Return the (X, Y) coordinate for the center point of the cell that contains the specified text.  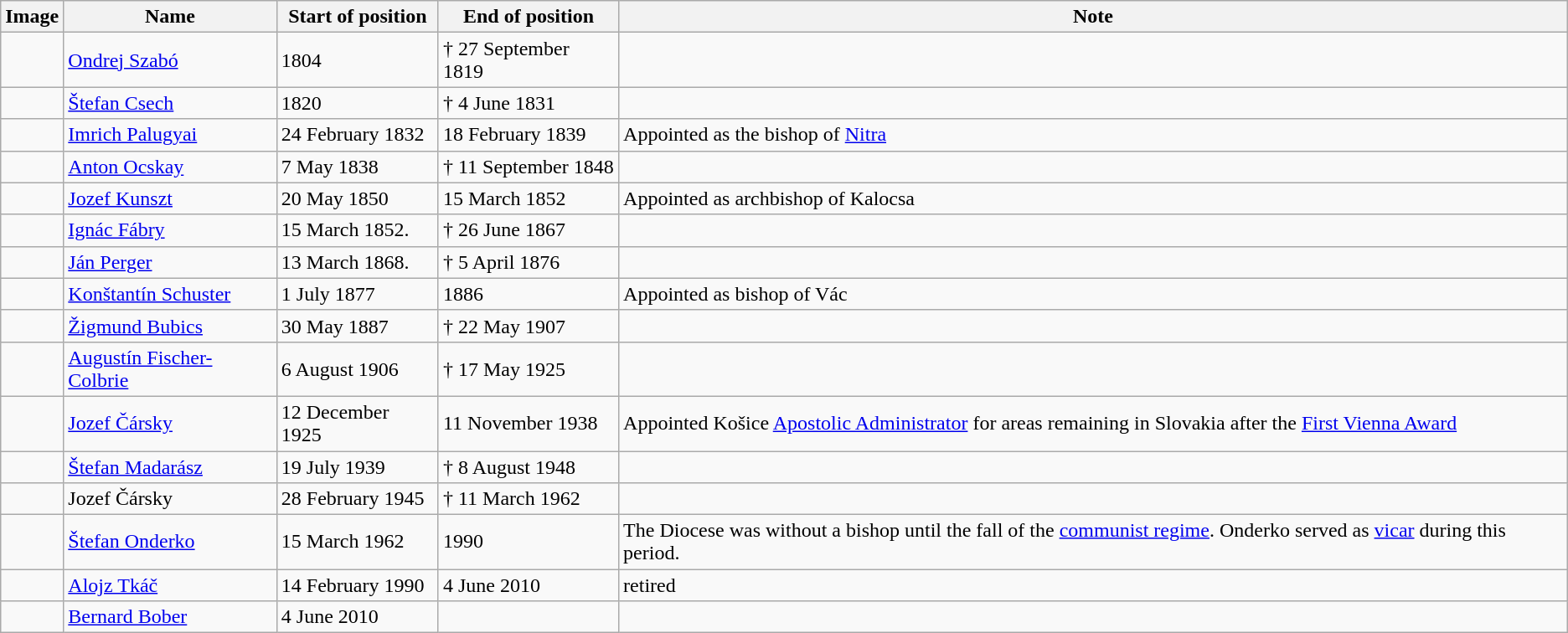
Appointed as bishop of Vác (1094, 294)
7 May 1838 (357, 167)
† 17 May 1925 (528, 368)
† 4 June 1831 (528, 103)
Start of position (357, 17)
Augustín Fischer-Colbrie (170, 368)
Ján Perger (170, 262)
Image (32, 17)
Štefan Onderko (170, 543)
Appointed as archbishop of Kalocsa (1094, 198)
13 March 1868. (357, 262)
Name (170, 17)
15 March 1962 (357, 543)
† 11 September 1848 (528, 167)
28 February 1945 (357, 499)
Ignác Fábry (170, 230)
19 July 1939 (357, 466)
† 27 September 1819 (528, 60)
Štefan Csech (170, 103)
Ondrej Szabó (170, 60)
12 December 1925 (357, 424)
30 May 1887 (357, 326)
retired (1094, 585)
Jozef Kunszt (170, 198)
20 May 1850 (357, 198)
1 July 1877 (357, 294)
11 November 1938 (528, 424)
1820 (357, 103)
† 5 April 1876 (528, 262)
Note (1094, 17)
Alojz Tkáč (170, 585)
The Diocese was without a bishop until the fall of the communist regime. Onderko served as vicar during this period. (1094, 543)
1804 (357, 60)
14 February 1990 (357, 585)
† 8 August 1948 (528, 466)
Žigmund Bubics (170, 326)
End of position (528, 17)
Appointed as the bishop of Nitra (1094, 135)
15 March 1852. (357, 230)
Bernard Bober (170, 617)
† 22 May 1907 (528, 326)
15 March 1852 (528, 198)
Anton Ocskay (170, 167)
Imrich Palugyai (170, 135)
1990 (528, 543)
18 February 1839 (528, 135)
Konštantín Schuster (170, 294)
Appointed Košice Apostolic Administrator for areas remaining in Slovakia after the First Vienna Award (1094, 424)
Štefan Madarász (170, 466)
6 August 1906 (357, 368)
24 February 1832 (357, 135)
1886 (528, 294)
† 11 March 1962 (528, 499)
† 26 June 1867 (528, 230)
